Detect which cell encompasses the target text, then output its (x, y) center coordinate. 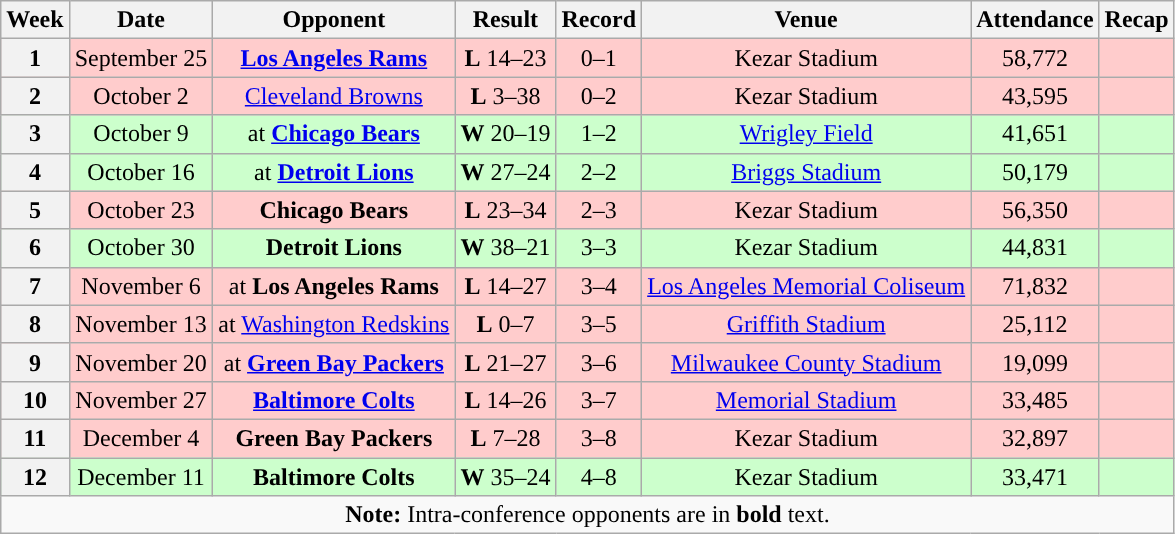
L 3–38 (506, 96)
Date (141, 20)
October 30 (141, 248)
4–8 (599, 477)
25,112 (1035, 324)
W 35–24 (506, 477)
Result (506, 20)
December 11 (141, 477)
56,350 (1035, 210)
3 (35, 134)
L 14–26 (506, 400)
33,471 (1035, 477)
8 (35, 324)
Venue (806, 20)
W 20–19 (506, 134)
33,485 (1035, 400)
October 23 (141, 210)
Los Angeles Memorial Coliseum (806, 286)
Griffith Stadium (806, 324)
L 21–27 (506, 362)
Chicago Bears (334, 210)
at Green Bay Packers (334, 362)
0–2 (599, 96)
L 14–23 (506, 58)
7 (35, 286)
L 7–28 (506, 438)
1 (35, 58)
at Chicago Bears (334, 134)
Recap (1136, 20)
at Washington Redskins (334, 324)
2–3 (599, 210)
3–4 (599, 286)
L 23–34 (506, 210)
19,099 (1035, 362)
at Detroit Lions (334, 172)
1–2 (599, 134)
32,897 (1035, 438)
11 (35, 438)
4 (35, 172)
Milwaukee County Stadium (806, 362)
Opponent (334, 20)
5 (35, 210)
December 4 (141, 438)
November 6 (141, 286)
Briggs Stadium (806, 172)
41,651 (1035, 134)
October 9 (141, 134)
3–5 (599, 324)
October 16 (141, 172)
Note: Intra-conference opponents are in bold text. (588, 515)
Cleveland Browns (334, 96)
November 27 (141, 400)
58,772 (1035, 58)
Attendance (1035, 20)
Detroit Lions (334, 248)
L 0–7 (506, 324)
50,179 (1035, 172)
L 14–27 (506, 286)
43,595 (1035, 96)
6 (35, 248)
Memorial Stadium (806, 400)
44,831 (1035, 248)
3–6 (599, 362)
Los Angeles Rams (334, 58)
Week (35, 20)
November 13 (141, 324)
2 (35, 96)
W 27–24 (506, 172)
10 (35, 400)
9 (35, 362)
0–1 (599, 58)
12 (35, 477)
71,832 (1035, 286)
at Los Angeles Rams (334, 286)
3–7 (599, 400)
Wrigley Field (806, 134)
3–3 (599, 248)
Record (599, 20)
2–2 (599, 172)
3–8 (599, 438)
November 20 (141, 362)
W 38–21 (506, 248)
October 2 (141, 96)
September 25 (141, 58)
Green Bay Packers (334, 438)
